Identify which cell holds the provided text, then report its (x, y) central coordinate. 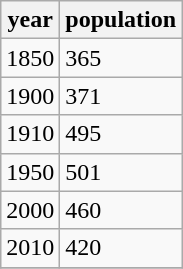
460 (121, 210)
2000 (30, 210)
371 (121, 96)
365 (121, 58)
population (121, 20)
1900 (30, 96)
495 (121, 134)
2010 (30, 248)
year (30, 20)
420 (121, 248)
501 (121, 172)
1950 (30, 172)
1910 (30, 134)
1850 (30, 58)
